Pinpoint the cell where the given text exists, returning its (x, y) midpoint coordinate. 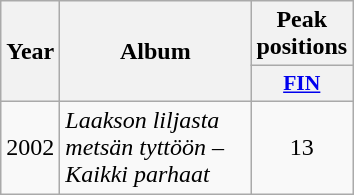
Year (30, 52)
Peak positions (302, 34)
13 (302, 147)
2002 (30, 147)
Laakson liljasta metsän tyttöön – Kaikki parhaat (156, 147)
Album (156, 52)
FIN (302, 84)
